Extract the (X, Y) coordinate from the center of the cell holding the provided text.  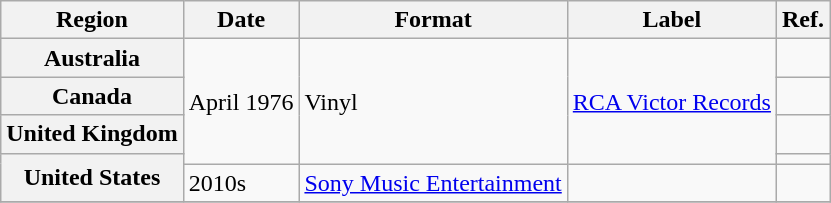
RCA Victor Records (672, 102)
Ref. (802, 20)
April 1976 (241, 102)
Format (433, 20)
United States (92, 178)
Date (241, 20)
Australia (92, 58)
Region (92, 20)
2010s (241, 183)
United Kingdom (92, 134)
Sony Music Entertainment (433, 183)
Label (672, 20)
Canada (92, 96)
Vinyl (433, 102)
